Identify which cell holds the provided text, then report its [X, Y] central coordinate. 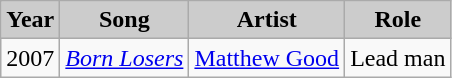
Year [30, 20]
Artist [267, 20]
Matthew Good [267, 58]
2007 [30, 58]
Born Losers [124, 58]
Lead man [398, 58]
Role [398, 20]
Song [124, 20]
